Return (X, Y) of the center of cell containing provided text 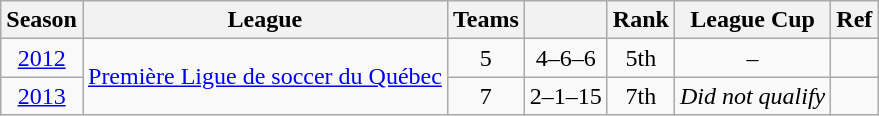
Season (42, 20)
5th (640, 58)
– (752, 58)
2012 (42, 58)
Première Ligue de soccer du Québec (264, 77)
Ref (854, 20)
4–6–6 (566, 58)
5 (486, 58)
2013 (42, 96)
Did not qualify (752, 96)
League (264, 20)
Rank (640, 20)
7th (640, 96)
7 (486, 96)
2–1–15 (566, 96)
Teams (486, 20)
League Cup (752, 20)
